Output the (X, Y) coordinate of the center of the cell containing the given text.  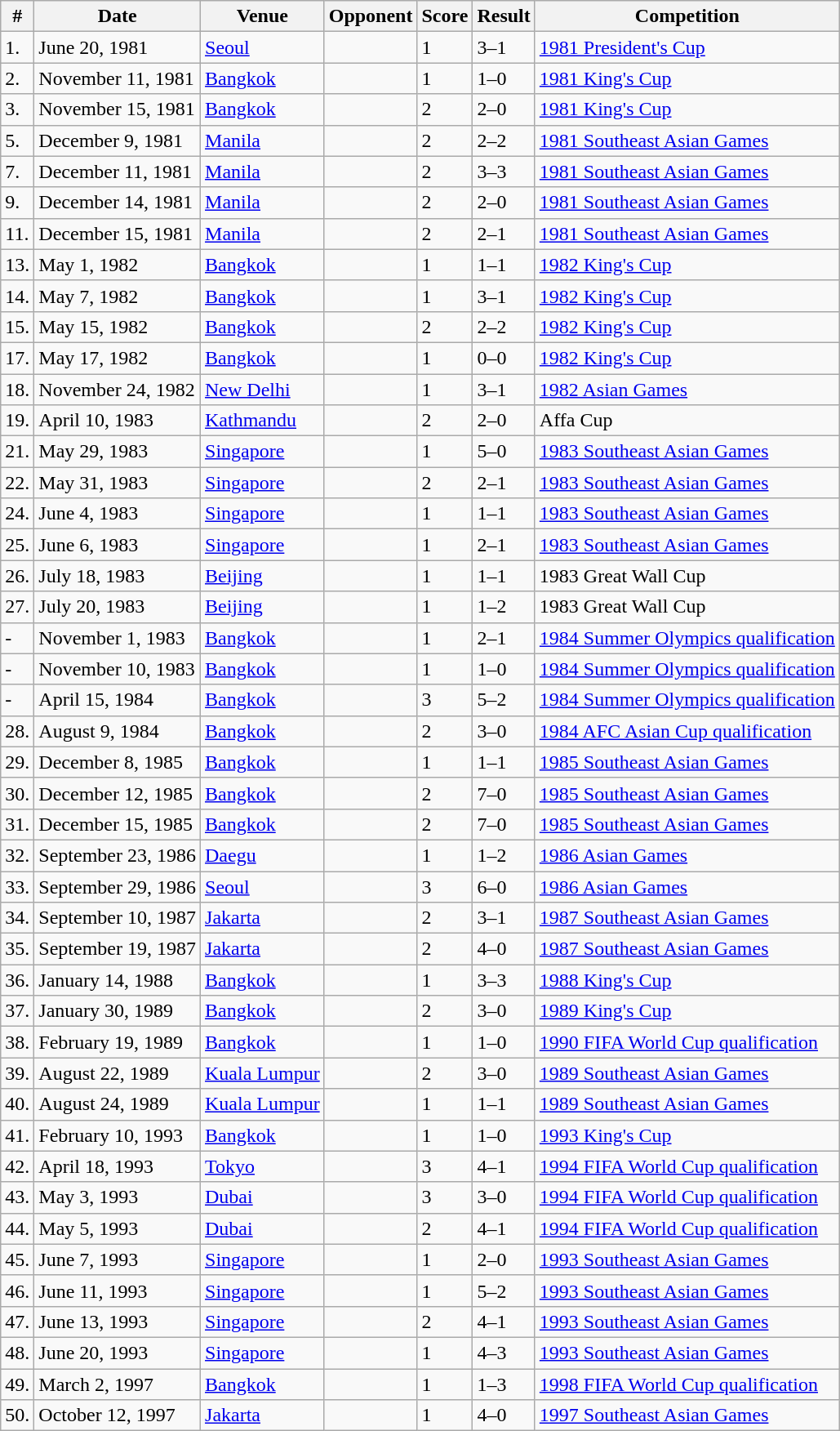
41. (18, 1135)
17. (18, 358)
June 20, 1981 (118, 47)
1989 King's Cup (687, 1011)
49. (18, 1384)
32. (18, 855)
1998 FIFA World Cup qualification (687, 1384)
11. (18, 234)
November 1, 1983 (118, 638)
22. (18, 483)
1981 President's Cup (687, 47)
4–3 (504, 1353)
December 14, 1981 (118, 203)
January 30, 1989 (118, 1011)
46. (18, 1291)
1. (18, 47)
35. (18, 949)
26. (18, 576)
May 15, 1982 (118, 327)
June 13, 1993 (118, 1322)
Kathmandu (263, 421)
July 18, 1983 (118, 576)
Date (118, 16)
December 15, 1981 (118, 234)
33. (18, 886)
February 10, 1993 (118, 1135)
December 12, 1985 (118, 793)
September 29, 1986 (118, 886)
May 3, 1993 (118, 1197)
Affa Cup (687, 421)
Competition (687, 16)
December 8, 1985 (118, 762)
December 11, 1981 (118, 172)
1993 King's Cup (687, 1135)
Opponent (371, 16)
28. (18, 731)
43. (18, 1197)
April 18, 1993 (118, 1166)
7. (18, 172)
June 20, 1993 (118, 1353)
May 7, 1982 (118, 296)
38. (18, 1042)
May 1, 1982 (118, 265)
25. (18, 545)
February 19, 1989 (118, 1042)
November 15, 1981 (118, 109)
May 5, 1993 (118, 1228)
14. (18, 296)
June 6, 1983 (118, 545)
1–3 (504, 1384)
November 10, 1983 (118, 669)
May 29, 1983 (118, 452)
1984 AFC Asian Cup qualification (687, 731)
6–0 (504, 886)
31. (18, 824)
November 11, 1981 (118, 78)
Score (445, 16)
5–0 (504, 452)
March 2, 1997 (118, 1384)
Venue (263, 16)
19. (18, 421)
50. (18, 1415)
45. (18, 1259)
9. (18, 203)
3. (18, 109)
New Delhi (263, 390)
30. (18, 793)
1997 Southeast Asian Games (687, 1415)
0–0 (504, 358)
June 7, 1993 (118, 1259)
May 31, 1983 (118, 483)
47. (18, 1322)
August 9, 1984 (118, 731)
39. (18, 1073)
December 9, 1981 (118, 140)
15. (18, 327)
Daegu (263, 855)
37. (18, 1011)
September 23, 1986 (118, 855)
40. (18, 1104)
2. (18, 78)
September 19, 1987 (118, 949)
34. (18, 918)
5. (18, 140)
July 20, 1983 (118, 607)
October 12, 1997 (118, 1415)
May 17, 1982 (118, 358)
November 24, 1982 (118, 390)
29. (18, 762)
# (18, 16)
48. (18, 1353)
27. (18, 607)
August 24, 1989 (118, 1104)
13. (18, 265)
44. (18, 1228)
Tokyo (263, 1166)
June 4, 1983 (118, 514)
August 22, 1989 (118, 1073)
1988 King's Cup (687, 980)
21. (18, 452)
42. (18, 1166)
24. (18, 514)
December 15, 1985 (118, 824)
Result (504, 16)
36. (18, 980)
January 14, 1988 (118, 980)
April 10, 1983 (118, 421)
September 10, 1987 (118, 918)
April 15, 1984 (118, 700)
June 11, 1993 (118, 1291)
1990 FIFA World Cup qualification (687, 1042)
18. (18, 390)
1982 Asian Games (687, 390)
